Pinpoint the cell where the given text exists, returning its (X, Y) midpoint coordinate. 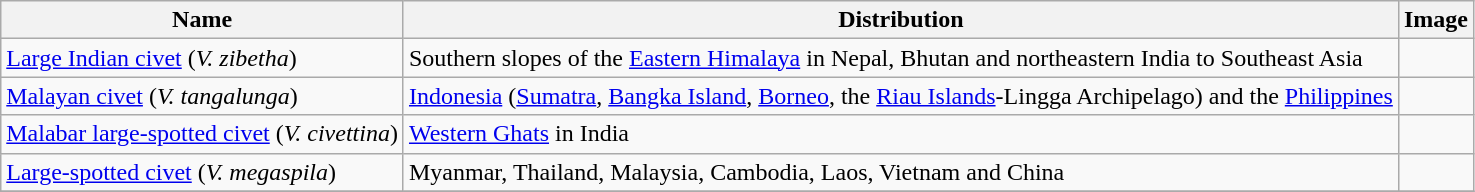
Southern slopes of the Eastern Himalaya in Nepal, Bhutan and northeastern India to Southeast Asia (900, 58)
Indonesia (Sumatra, Bangka Island, Borneo, the Riau Islands-Lingga Archipelago) and the Philippines (900, 96)
Large-spotted civet (V. megaspila) (202, 172)
Malabar large-spotted civet (V. civettina) (202, 134)
Large Indian civet (V. zibetha) (202, 58)
Western Ghats in India (900, 134)
Distribution (900, 20)
Name (202, 20)
Myanmar, Thailand, Malaysia, Cambodia, Laos, Vietnam and China (900, 172)
Image (1436, 20)
Malayan civet (V. tangalunga) (202, 96)
